Identify which cell holds the provided text, then report its [x, y] central coordinate. 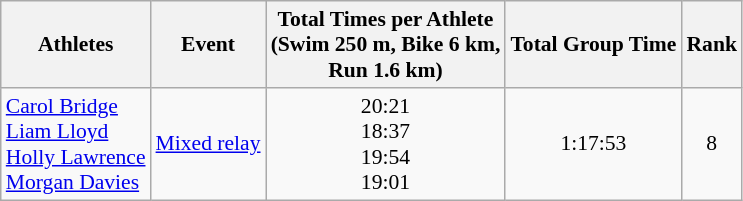
Mixed relay [208, 144]
Carol BridgeLiam LloydHolly LawrenceMorgan Davies [76, 144]
1:17:53 [593, 144]
Rank [712, 44]
20:2118:3719:5419:01 [386, 144]
Total Times per Athlete (Swim 250 m, Bike 6 km, Run 1.6 km) [386, 44]
Total Group Time [593, 44]
Event [208, 44]
8 [712, 144]
Athletes [76, 44]
